Scan for the cell matching the given text and deliver its (x, y) coordinate at center. 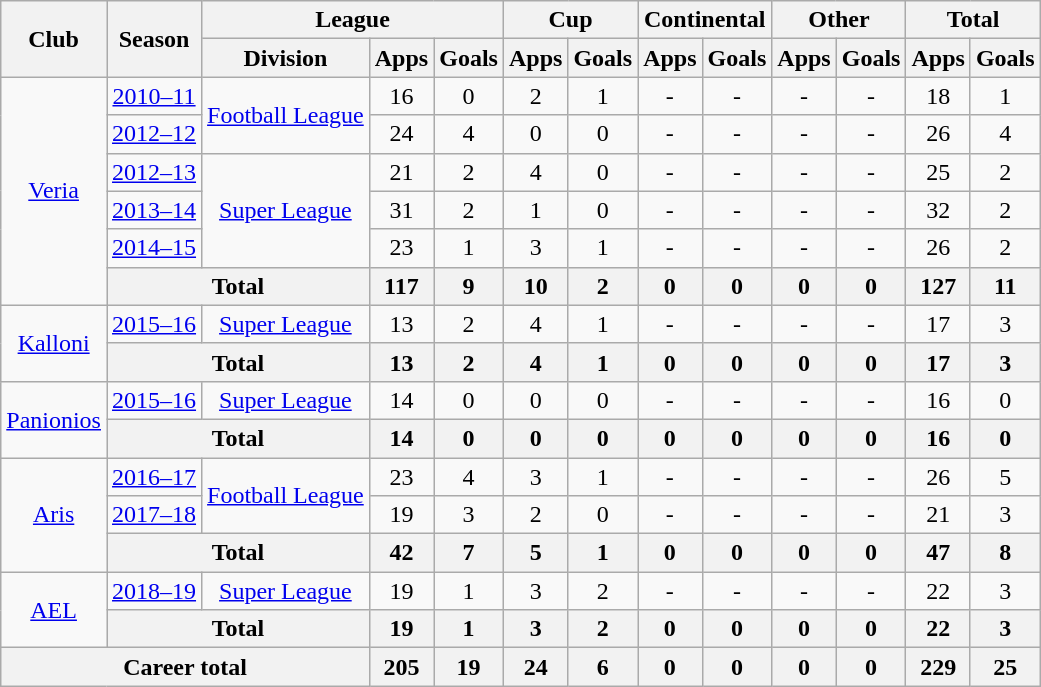
127 (938, 286)
2012–13 (154, 172)
11 (1005, 286)
2012–12 (154, 134)
18 (938, 96)
Career total (186, 667)
AEL (54, 610)
2017–18 (154, 515)
229 (938, 667)
31 (401, 210)
32 (938, 210)
League (353, 20)
7 (469, 553)
Kalloni (54, 343)
Club (54, 39)
42 (401, 553)
47 (938, 553)
6 (603, 667)
Division (286, 58)
2010–11 (154, 96)
Cup (570, 20)
Veria (54, 191)
2016–17 (154, 477)
205 (401, 667)
Other (839, 20)
Aris (54, 515)
9 (469, 286)
Panionios (54, 419)
2014–15 (154, 248)
2013–14 (154, 210)
117 (401, 286)
10 (535, 286)
8 (1005, 553)
2018–19 (154, 591)
Season (154, 39)
Continental (705, 20)
